Extract the (x, y) coordinate from the center of the cell holding the provided text.  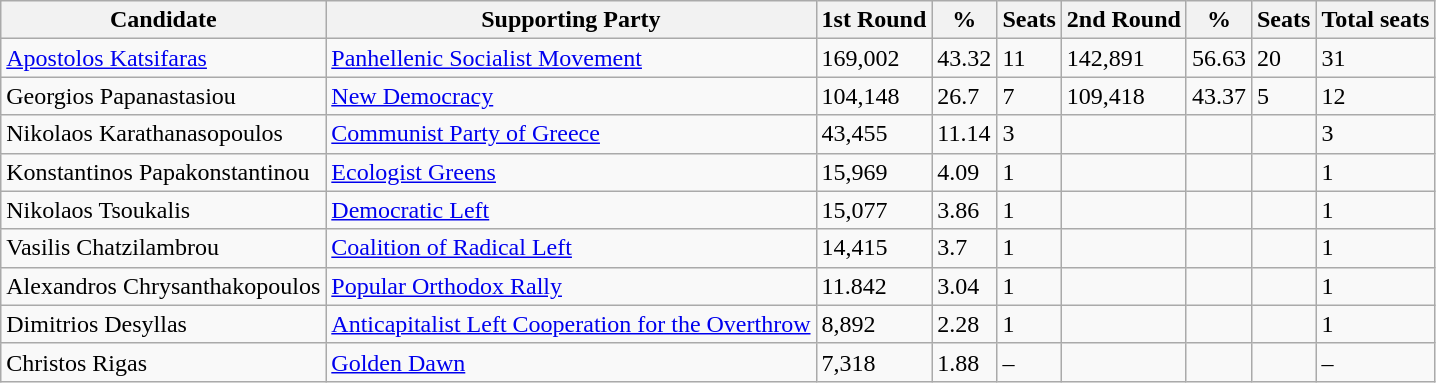
Konstantinos Papakonstantinou (164, 172)
Golden Dawn (571, 362)
7,318 (874, 362)
Nikolaos Karathanasopoulos (164, 134)
Democratic Left (571, 210)
56.63 (1218, 58)
New Democracy (571, 96)
Apostolos Katsifaras (164, 58)
2nd Round (1124, 20)
3.7 (964, 248)
Coalition of Radical Left (571, 248)
Georgios Papanastasiou (164, 96)
11.842 (874, 286)
Anticapitalist Left Cooperation for the Overthrow (571, 324)
Panhellenic Socialist Movement (571, 58)
1.88 (964, 362)
2.28 (964, 324)
15,969 (874, 172)
26.7 (964, 96)
12 (1376, 96)
Total seats (1376, 20)
14,415 (874, 248)
Candidate (164, 20)
Communist Party of Greece (571, 134)
Dimitrios Desyllas (164, 324)
11.14 (964, 134)
169,002 (874, 58)
1st Round (874, 20)
109,418 (1124, 96)
8,892 (874, 324)
43.37 (1218, 96)
Ecologist Greens (571, 172)
7 (1029, 96)
Popular Orthodox Rally (571, 286)
43.32 (964, 58)
15,077 (874, 210)
Vasilis Chatzilambrou (164, 248)
104,148 (874, 96)
11 (1029, 58)
43,455 (874, 134)
20 (1283, 58)
Alexandros Chrysanthakopoulos (164, 286)
31 (1376, 58)
Nikolaos Tsoukalis (164, 210)
4.09 (964, 172)
Christos Rigas (164, 362)
5 (1283, 96)
3.86 (964, 210)
3.04 (964, 286)
Supporting Party (571, 20)
142,891 (1124, 58)
